Return [x, y] of the center of cell containing provided text 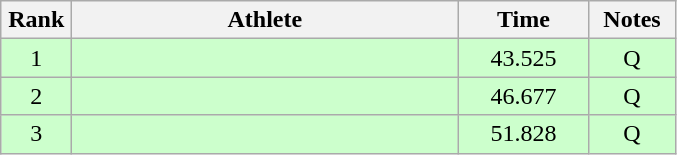
Rank [36, 20]
46.677 [524, 96]
3 [36, 134]
Athlete [265, 20]
51.828 [524, 134]
1 [36, 58]
2 [36, 96]
Notes [632, 20]
Time [524, 20]
43.525 [524, 58]
